Return the (X, Y) coordinate for the center point of the cell that contains the specified text.  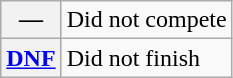
Did not compete (146, 20)
— (31, 20)
DNF (31, 58)
Did not finish (146, 58)
